Find where the given text appears and provide that cell's center as [X, Y] coordinate. 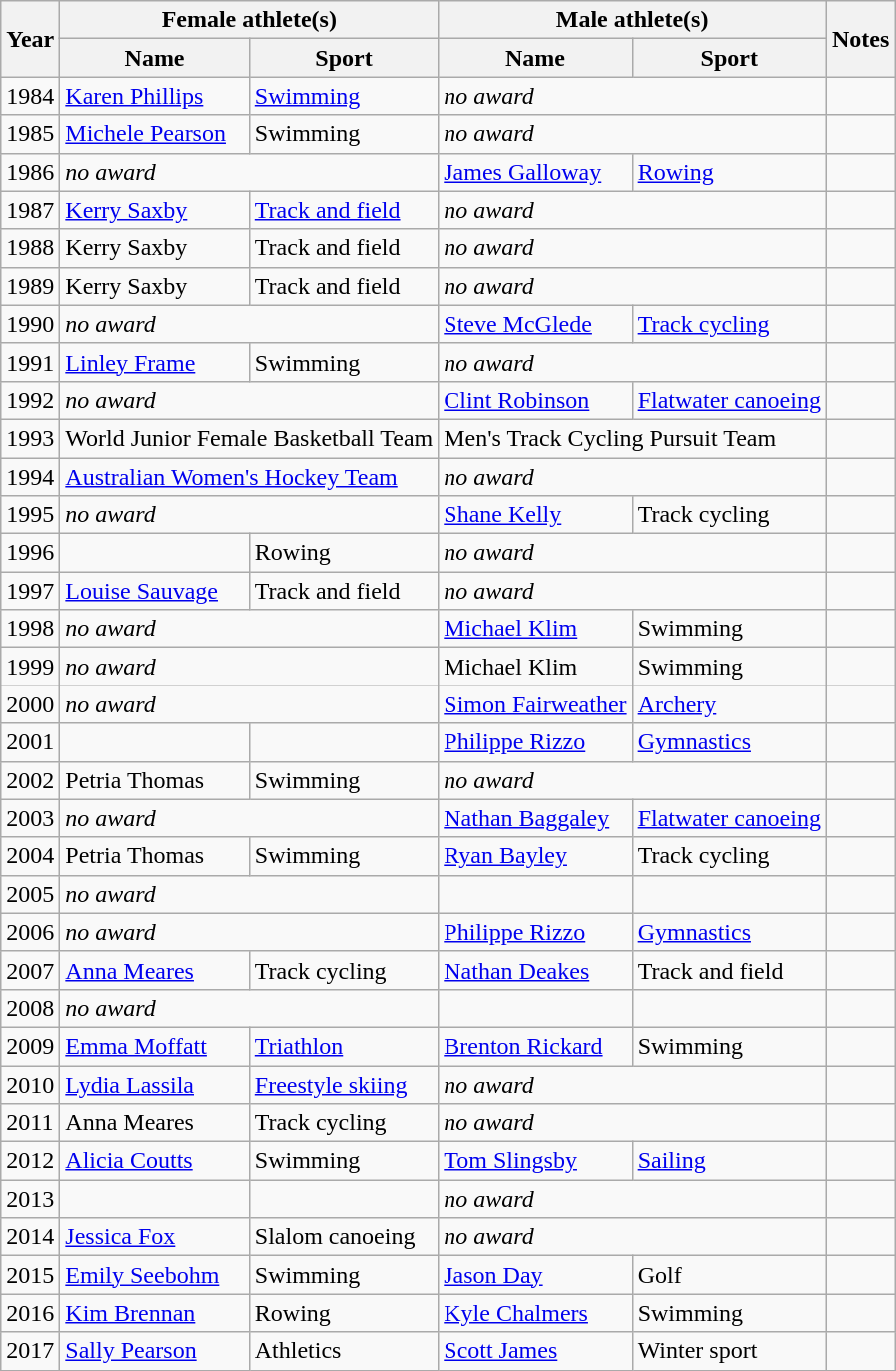
1991 [30, 362]
1996 [30, 553]
2001 [30, 742]
Golf [729, 1275]
World Junior Female Basketball Team [250, 438]
1998 [30, 629]
Notes [860, 39]
Archery [729, 704]
James Galloway [535, 172]
Year [30, 39]
2014 [30, 1237]
2005 [30, 894]
Female athlete(s) [250, 20]
2016 [30, 1313]
Scott James [535, 1351]
1997 [30, 591]
Alicia Coutts [154, 1161]
1995 [30, 515]
Kyle Chalmers [535, 1313]
Lydia Lassila [154, 1084]
Steve McGlede [535, 324]
1994 [30, 477]
Slalom canoeing [344, 1237]
1989 [30, 286]
2015 [30, 1275]
Nathan Deakes [535, 970]
Tom Slingsby [535, 1161]
Athletics [344, 1351]
Michele Pearson [154, 134]
Kim Brennan [154, 1313]
1993 [30, 438]
Emma Moffatt [154, 1046]
Men's Track Cycling Pursuit Team [633, 438]
Simon Fairweather [535, 704]
Freestyle skiing [344, 1084]
2000 [30, 704]
Louise Sauvage [154, 591]
1987 [30, 210]
2008 [30, 1008]
1999 [30, 667]
2003 [30, 818]
Sailing [729, 1161]
Jason Day [535, 1275]
Australian Women's Hockey Team [250, 477]
Sally Pearson [154, 1351]
1984 [30, 96]
2002 [30, 780]
2007 [30, 970]
Clint Robinson [535, 400]
Nathan Baggaley [535, 818]
2012 [30, 1161]
1985 [30, 134]
Male athlete(s) [633, 20]
2017 [30, 1351]
Linley Frame [154, 362]
2013 [30, 1199]
Jessica Fox [154, 1237]
2011 [30, 1123]
Shane Kelly [535, 515]
Ryan Bayley [535, 856]
Brenton Rickard [535, 1046]
1992 [30, 400]
Triathlon [344, 1046]
1986 [30, 172]
1988 [30, 248]
2004 [30, 856]
Karen Phillips [154, 96]
2010 [30, 1084]
1990 [30, 324]
Emily Seebohm [154, 1275]
2006 [30, 932]
Winter sport [729, 1351]
2009 [30, 1046]
